Locate the cell with the specified text and output its (x, y) center coordinate. 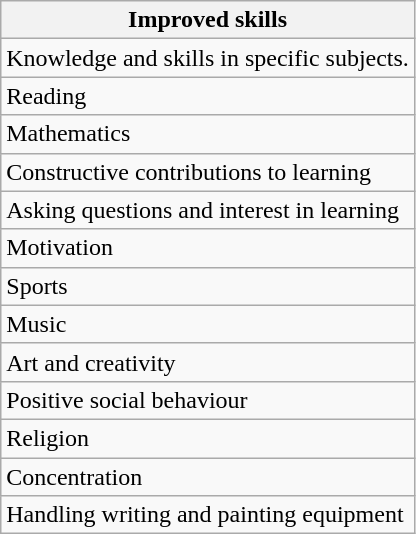
Reading (208, 96)
Knowledge and skills in specific subjects. (208, 58)
Music (208, 324)
Art and creativity (208, 362)
Concentration (208, 477)
Handling writing and painting equipment (208, 515)
Positive social behaviour (208, 400)
Improved skills (208, 20)
Asking questions and interest in learning (208, 210)
Religion (208, 438)
Mathematics (208, 134)
Constructive contributions to learning (208, 172)
Motivation (208, 248)
Sports (208, 286)
